Detect which cell encompasses the target text, then output its (X, Y) center coordinate. 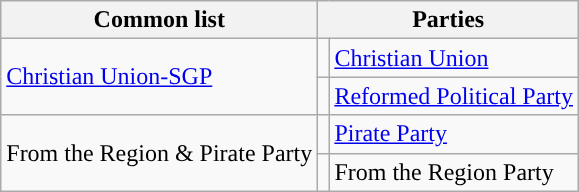
Common list (160, 20)
Christian Union (454, 58)
Pirate Party (454, 134)
From the Region Party (454, 172)
Parties (448, 20)
Christian Union-SGP (160, 77)
From the Region & Pirate Party (160, 153)
Reformed Political Party (454, 96)
